Return (X, Y) of the center of cell containing provided text 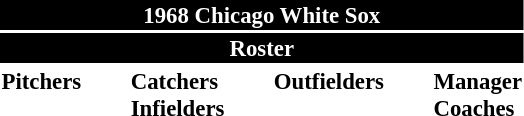
Roster (262, 48)
1968 Chicago White Sox (262, 15)
